Find where the given text appears and provide that cell's center as [X, Y] coordinate. 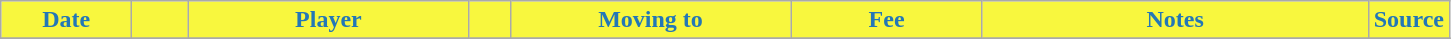
Player [328, 20]
Fee [886, 20]
Moving to [650, 20]
Notes [1175, 20]
Source [1408, 20]
Date [66, 20]
